Find where the given text appears and provide that cell's center as [x, y] coordinate. 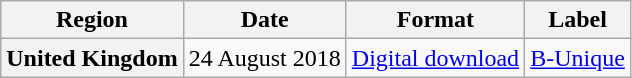
Date [264, 20]
B-Unique [578, 58]
Digital download [435, 58]
Region [92, 20]
24 August 2018 [264, 58]
Label [578, 20]
Format [435, 20]
United Kingdom [92, 58]
